From the cell containing the given text, extract its center point as (X, Y) coordinate. 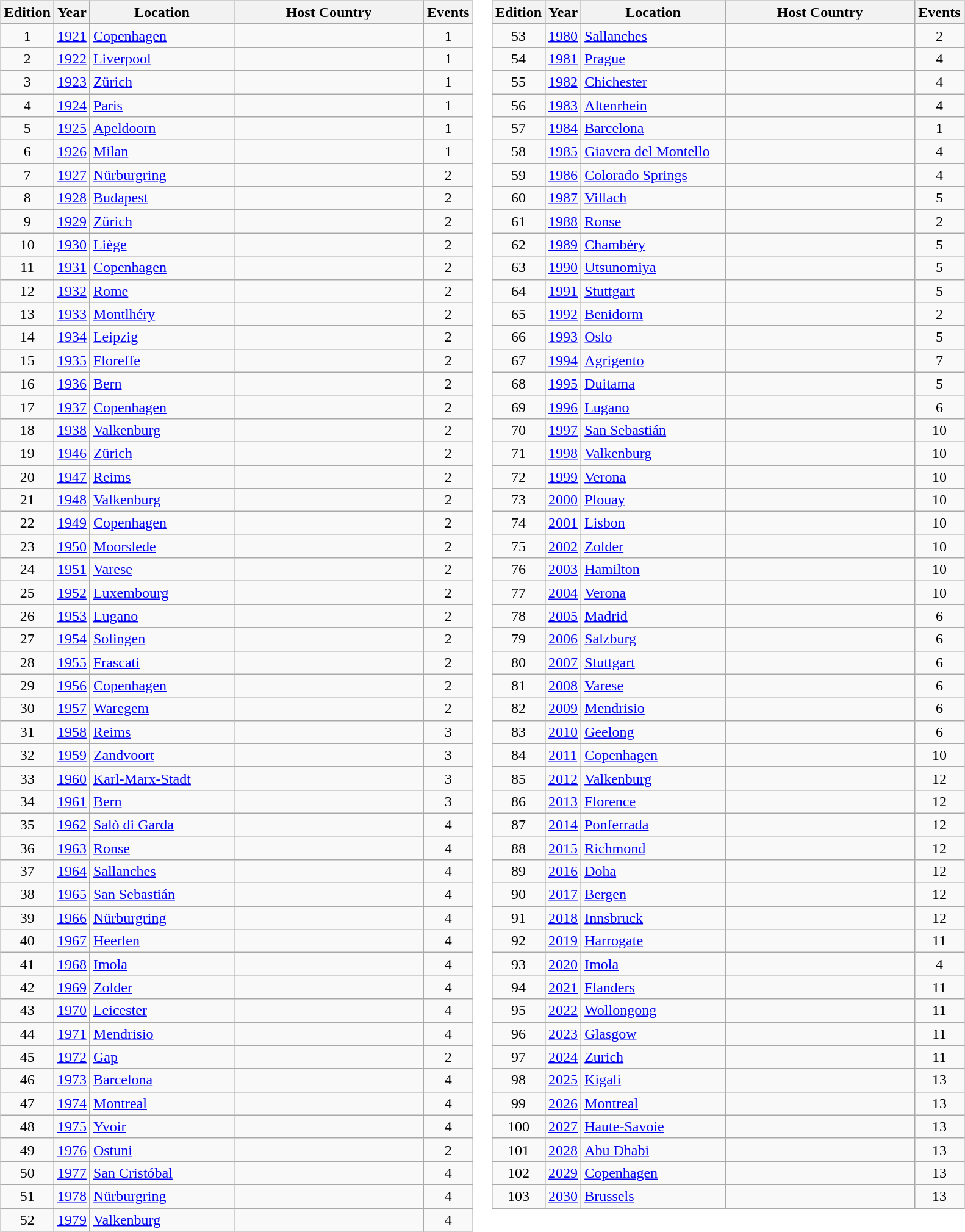
Wollongong (653, 1011)
76 (518, 570)
1938 (72, 430)
Giavera del Montello (653, 152)
33 (27, 778)
39 (27, 918)
52 (27, 1219)
59 (518, 175)
Benidorm (653, 314)
9 (27, 221)
2000 (564, 500)
Moorslede (162, 546)
14 (27, 337)
Waregem (162, 709)
1983 (564, 106)
15 (27, 360)
85 (518, 778)
74 (518, 523)
Lisbon (653, 523)
Colorado Springs (653, 175)
8 (27, 198)
Karl-Marx-Stadt (162, 778)
1977 (72, 1173)
2012 (564, 778)
Apeldoorn (162, 129)
80 (518, 662)
1990 (564, 268)
1964 (72, 872)
Oslo (653, 337)
Ostuni (162, 1150)
27 (27, 639)
1933 (72, 314)
Leicester (162, 1011)
1921 (72, 35)
2030 (564, 1196)
1955 (72, 662)
Plouay (653, 500)
86 (518, 801)
101 (518, 1150)
31 (27, 732)
Villach (653, 198)
Geelong (653, 732)
69 (518, 407)
62 (518, 245)
Bergen (653, 895)
1971 (72, 1034)
Duitama (653, 384)
Frascati (162, 662)
2013 (564, 801)
1937 (72, 407)
1978 (72, 1196)
1979 (72, 1219)
90 (518, 895)
Salò di Garda (162, 825)
1994 (564, 360)
1998 (564, 453)
Heerlen (162, 941)
45 (27, 1057)
78 (518, 616)
63 (518, 268)
1926 (72, 152)
43 (27, 1011)
1985 (564, 152)
Yvoir (162, 1126)
22 (27, 523)
57 (518, 129)
2008 (564, 686)
102 (518, 1173)
21 (27, 500)
92 (518, 941)
1923 (72, 82)
24 (27, 570)
2020 (564, 964)
Abu Dhabi (653, 1150)
1951 (72, 570)
49 (27, 1150)
79 (518, 639)
1996 (564, 407)
34 (27, 801)
46 (27, 1080)
2006 (564, 639)
Madrid (653, 616)
2023 (564, 1034)
Salzburg (653, 639)
Agrigento (653, 360)
Zurich (653, 1057)
1997 (564, 430)
Utsunomiya (653, 268)
Doha (653, 872)
1999 (564, 476)
87 (518, 825)
66 (518, 337)
28 (27, 662)
83 (518, 732)
2018 (564, 918)
Luxembourg (162, 593)
1935 (72, 360)
Ponferrada (653, 825)
99 (518, 1103)
93 (518, 964)
2016 (564, 872)
Zandvoort (162, 755)
Innsbruck (653, 918)
Glasgow (653, 1034)
1946 (72, 453)
1968 (72, 964)
89 (518, 872)
1959 (72, 755)
103 (518, 1196)
1993 (564, 337)
2009 (564, 709)
1927 (72, 175)
2025 (564, 1080)
1931 (72, 268)
1974 (72, 1103)
29 (27, 686)
2019 (564, 941)
38 (27, 895)
56 (518, 106)
Harrogate (653, 941)
2017 (564, 895)
64 (518, 291)
42 (27, 987)
Flanders (653, 987)
44 (27, 1034)
1962 (72, 825)
2028 (564, 1150)
1924 (72, 106)
Prague (653, 59)
94 (518, 987)
2024 (564, 1057)
48 (27, 1126)
91 (518, 918)
51 (27, 1196)
1988 (564, 221)
58 (518, 152)
26 (27, 616)
1936 (72, 384)
2027 (564, 1126)
1952 (72, 593)
Liège (162, 245)
40 (27, 941)
1976 (72, 1150)
1991 (564, 291)
2021 (564, 987)
Floreffe (162, 360)
19 (27, 453)
1989 (564, 245)
75 (518, 546)
2003 (564, 570)
1963 (72, 848)
Milan (162, 152)
71 (518, 453)
1948 (72, 500)
1930 (72, 245)
17 (27, 407)
1992 (564, 314)
2026 (564, 1103)
1966 (72, 918)
18 (27, 430)
77 (518, 593)
1928 (72, 198)
37 (27, 872)
82 (518, 709)
2004 (564, 593)
Richmond (653, 848)
50 (27, 1173)
1970 (72, 1011)
2022 (564, 1011)
1987 (564, 198)
1950 (72, 546)
1947 (72, 476)
1929 (72, 221)
72 (518, 476)
1957 (72, 709)
Chambéry (653, 245)
2014 (564, 825)
Leipzig (162, 337)
32 (27, 755)
Solingen (162, 639)
1982 (564, 82)
Chichester (653, 82)
65 (518, 314)
61 (518, 221)
60 (518, 198)
23 (27, 546)
Paris (162, 106)
70 (518, 430)
53 (518, 35)
Liverpool (162, 59)
98 (518, 1080)
25 (27, 593)
Haute-Savoie (653, 1126)
1986 (564, 175)
Budapest (162, 198)
1932 (72, 291)
84 (518, 755)
1972 (72, 1057)
1934 (72, 337)
1960 (72, 778)
1980 (564, 35)
1965 (72, 895)
Florence (653, 801)
1995 (564, 384)
100 (518, 1126)
67 (518, 360)
1954 (72, 639)
1958 (72, 732)
1981 (564, 59)
96 (518, 1034)
73 (518, 500)
Hamilton (653, 570)
Gap (162, 1057)
68 (518, 384)
1975 (72, 1126)
2007 (564, 662)
1961 (72, 801)
81 (518, 686)
47 (27, 1103)
1956 (72, 686)
1925 (72, 129)
2011 (564, 755)
35 (27, 825)
30 (27, 709)
1973 (72, 1080)
1967 (72, 941)
1953 (72, 616)
16 (27, 384)
2015 (564, 848)
Kigali (653, 1080)
2029 (564, 1173)
20 (27, 476)
1984 (564, 129)
Rome (162, 291)
Brussels (653, 1196)
San Cristóbal (162, 1173)
2005 (564, 616)
1969 (72, 987)
1922 (72, 59)
95 (518, 1011)
54 (518, 59)
2002 (564, 546)
Montlhéry (162, 314)
1949 (72, 523)
2010 (564, 732)
36 (27, 848)
Altenrhein (653, 106)
55 (518, 82)
41 (27, 964)
2001 (564, 523)
88 (518, 848)
97 (518, 1057)
